Output the (X, Y) coordinate of the center of the cell containing the given text.  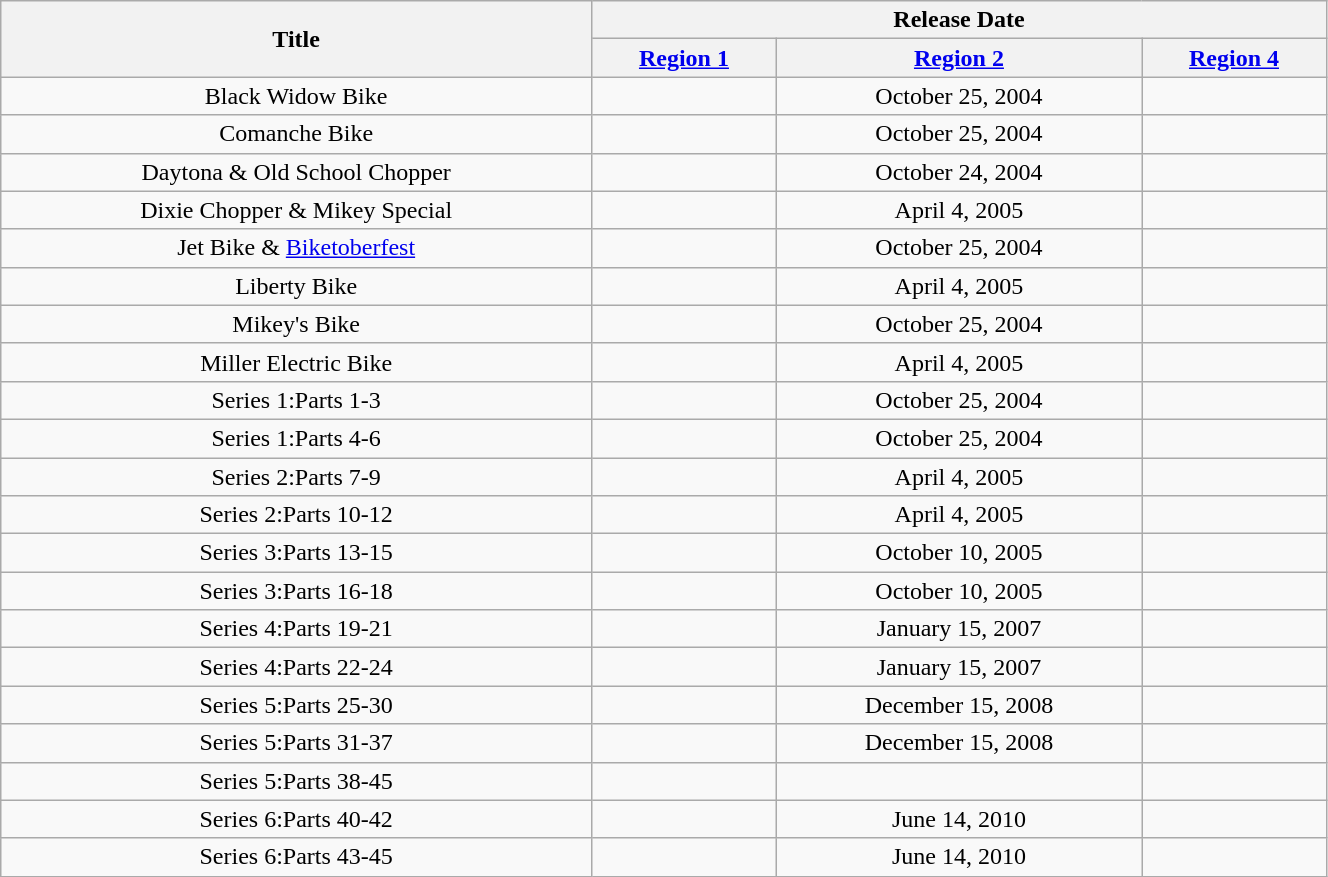
Black Widow Bike (296, 96)
Series 4:Parts 22-24 (296, 667)
October 24, 2004 (958, 172)
Mikey's Bike (296, 324)
Release Date (960, 20)
Jet Bike & Biketoberfest (296, 248)
Series 3:Parts 13-15 (296, 553)
Series 5:Parts 25-30 (296, 705)
Series 1:Parts 1-3 (296, 400)
Region 2 (958, 58)
Series 5:Parts 38-45 (296, 781)
Series 3:Parts 16-18 (296, 591)
Series 2:Parts 10-12 (296, 515)
Series 4:Parts 19-21 (296, 629)
Comanche Bike (296, 134)
Series 2:Parts 7-9 (296, 477)
Series 1:Parts 4-6 (296, 438)
Daytona & Old School Chopper (296, 172)
Region 1 (684, 58)
Liberty Bike (296, 286)
Region 4 (1234, 58)
Series 5:Parts 31-37 (296, 743)
Title (296, 39)
Series 6:Parts 43-45 (296, 857)
Miller Electric Bike (296, 362)
Dixie Chopper & Mikey Special (296, 210)
Series 6:Parts 40-42 (296, 819)
